Scan for the cell matching the given text and deliver its [X, Y] coordinate at center. 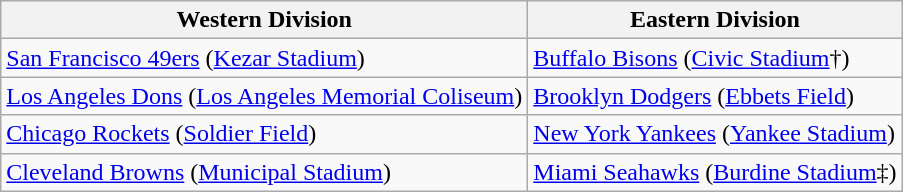
Brooklyn Dodgers (Ebbets Field) [715, 96]
Los Angeles Dons (Los Angeles Memorial Coliseum) [264, 96]
Cleveland Browns (Municipal Stadium) [264, 172]
Buffalo Bisons (Civic Stadium†) [715, 58]
Miami Seahawks (Burdine Stadium‡) [715, 172]
Eastern Division [715, 20]
Chicago Rockets (Soldier Field) [264, 134]
Western Division [264, 20]
New York Yankees (Yankee Stadium) [715, 134]
San Francisco 49ers (Kezar Stadium) [264, 58]
